Detect which cell encompasses the target text, then output its (X, Y) center coordinate. 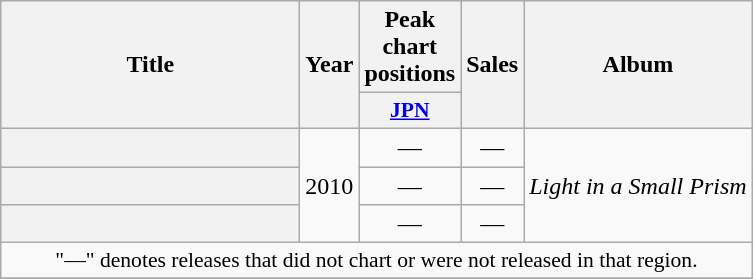
JPN (410, 111)
Light in a Small Prism (638, 185)
Album (638, 65)
Sales (492, 65)
"—" denotes releases that did not chart or were not released in that region. (376, 261)
Title (150, 65)
Year (330, 65)
Peak chart positions (410, 47)
2010 (330, 185)
